Provide the (X, Y) coordinate of the cell's center where the given text is located.  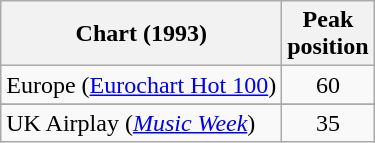
Chart (1993) (142, 34)
Europe (Eurochart Hot 100) (142, 85)
35 (328, 123)
UK Airplay (Music Week) (142, 123)
Peakposition (328, 34)
60 (328, 85)
